From the cell containing the given text, extract its center point as (X, Y) coordinate. 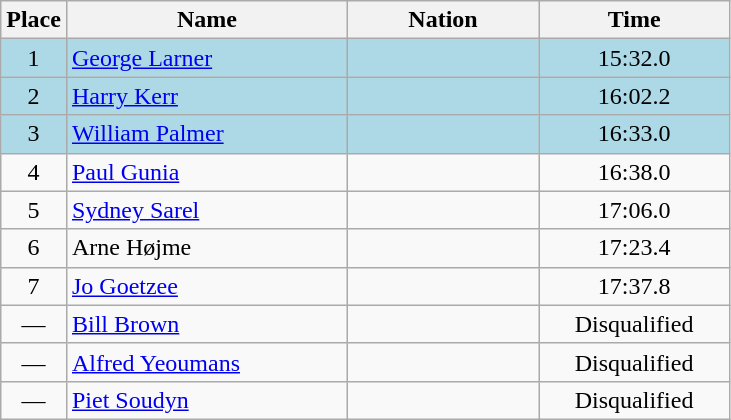
6 (34, 248)
15:32.0 (634, 58)
Place (34, 20)
Arne Højme (206, 248)
Paul Gunia (206, 172)
2 (34, 96)
1 (34, 58)
17:23.4 (634, 248)
Jo Goetzee (206, 286)
16:33.0 (634, 134)
Sydney Sarel (206, 210)
Time (634, 20)
Name (206, 20)
Alfred Yeoumans (206, 362)
5 (34, 210)
George Larner (206, 58)
Piet Soudyn (206, 400)
Harry Kerr (206, 96)
16:38.0 (634, 172)
4 (34, 172)
17:06.0 (634, 210)
Nation (444, 20)
3 (34, 134)
William Palmer (206, 134)
Bill Brown (206, 324)
16:02.2 (634, 96)
17:37.8 (634, 286)
7 (34, 286)
